Identify which cell holds the provided text, then report its [X, Y] central coordinate. 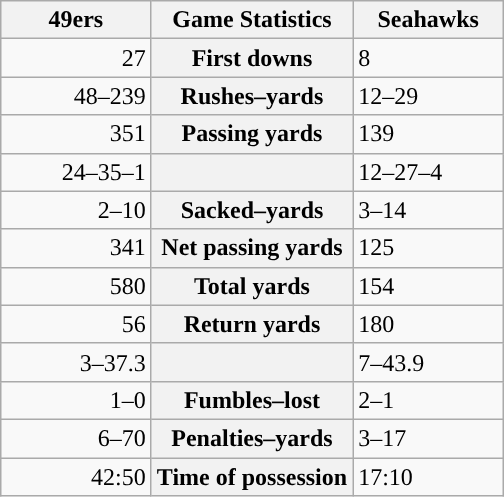
42:50 [76, 477]
180 [428, 324]
7–43.9 [428, 362]
Return yards [252, 324]
139 [428, 134]
49ers [76, 20]
17:10 [428, 477]
6–70 [76, 438]
154 [428, 286]
Seahawks [428, 20]
27 [76, 58]
Penalties–yards [252, 438]
12–29 [428, 96]
341 [76, 248]
1–0 [76, 400]
Fumbles–lost [252, 400]
351 [76, 134]
2–10 [76, 210]
3–17 [428, 438]
2–1 [428, 400]
Sacked–yards [252, 210]
Game Statistics [252, 20]
3–37.3 [76, 362]
First downs [252, 58]
Time of possession [252, 477]
Rushes–yards [252, 96]
8 [428, 58]
Passing yards [252, 134]
12–27–4 [428, 172]
Net passing yards [252, 248]
48–239 [76, 96]
580 [76, 286]
125 [428, 248]
3–14 [428, 210]
Total yards [252, 286]
24–35–1 [76, 172]
56 [76, 324]
